Locate the cell with the specified text and output its (X, Y) center coordinate. 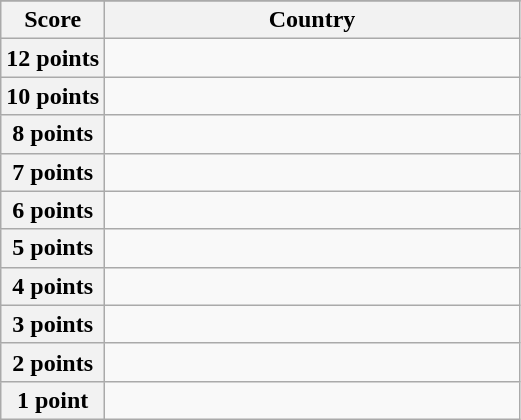
Country (312, 20)
1 point (53, 400)
12 points (53, 58)
4 points (53, 286)
6 points (53, 210)
2 points (53, 362)
3 points (53, 324)
Score (53, 20)
5 points (53, 248)
7 points (53, 172)
8 points (53, 134)
10 points (53, 96)
